Return the [x, y] coordinate for the center point of the cell that contains the specified text.  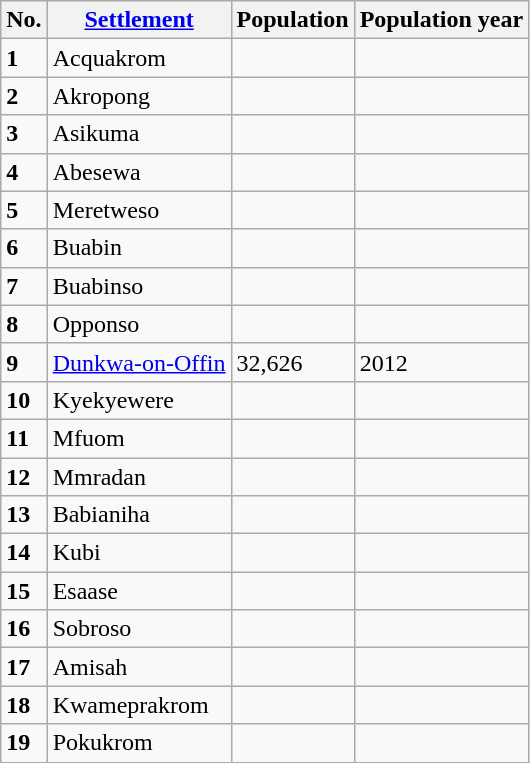
Amisah [139, 667]
Mfuom [139, 438]
Akropong [139, 96]
Esaase [139, 591]
Buabin [139, 248]
2012 [441, 362]
19 [24, 743]
Kyekyewere [139, 400]
Kwameprakrom [139, 705]
5 [24, 210]
15 [24, 591]
13 [24, 515]
4 [24, 172]
Abesewa [139, 172]
16 [24, 629]
6 [24, 248]
18 [24, 705]
Acquakrom [139, 58]
Population year [441, 20]
Dunkwa-on-Offin [139, 362]
Population [292, 20]
7 [24, 286]
14 [24, 553]
Buabinso [139, 286]
1 [24, 58]
12 [24, 477]
10 [24, 400]
17 [24, 667]
3 [24, 134]
Pokukrom [139, 743]
9 [24, 362]
No. [24, 20]
11 [24, 438]
Meretweso [139, 210]
Settlement [139, 20]
Kubi [139, 553]
Mmradan [139, 477]
Opponso [139, 324]
Babianiha [139, 515]
8 [24, 324]
Asikuma [139, 134]
Sobroso [139, 629]
32,626 [292, 362]
2 [24, 96]
